Capture the cell that displays the provided text and extract its (X, Y) central coordinate. 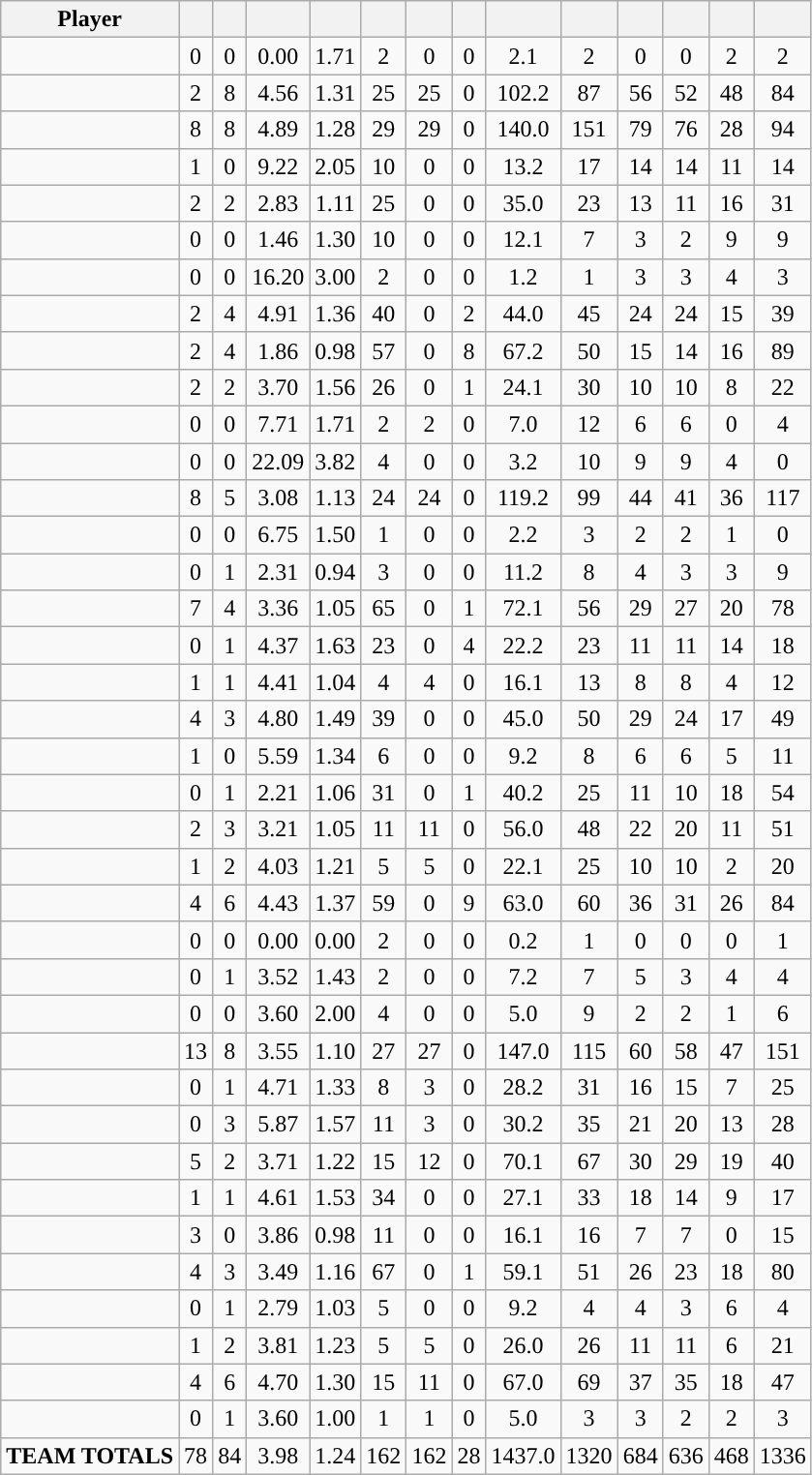
2.2 (523, 535)
119.2 (523, 498)
57 (383, 350)
1.57 (335, 1125)
33 (588, 1198)
636 (685, 1456)
Player (90, 19)
1.86 (279, 350)
3.82 (335, 462)
13.2 (523, 166)
4.61 (279, 1198)
2.83 (279, 203)
1.11 (335, 203)
49 (782, 719)
1.31 (335, 93)
4.43 (279, 903)
19 (732, 1161)
117 (782, 498)
11.2 (523, 572)
1.24 (335, 1456)
3.21 (279, 829)
1.34 (335, 756)
1.53 (335, 1198)
7.71 (279, 424)
89 (782, 350)
41 (685, 498)
1.49 (335, 719)
4.37 (279, 646)
1.13 (335, 498)
67.0 (523, 1382)
684 (641, 1456)
2.31 (279, 572)
87 (588, 93)
3.55 (279, 1050)
1.06 (335, 793)
1.50 (335, 535)
52 (685, 93)
65 (383, 609)
3.70 (279, 387)
80 (782, 1272)
76 (685, 130)
1.33 (335, 1088)
1.28 (335, 130)
9.22 (279, 166)
94 (782, 130)
69 (588, 1382)
22.1 (523, 866)
70.1 (523, 1161)
3.36 (279, 609)
1320 (588, 1456)
7.0 (523, 424)
12.1 (523, 240)
TEAM TOTALS (90, 1456)
1.10 (335, 1050)
37 (641, 1382)
63.0 (523, 903)
7.2 (523, 977)
24.1 (523, 387)
26.0 (523, 1345)
56.0 (523, 829)
1.23 (335, 1345)
79 (641, 130)
1.2 (523, 277)
2.05 (335, 166)
45 (588, 314)
1.36 (335, 314)
1.16 (335, 1272)
3.52 (279, 977)
59 (383, 903)
4.89 (279, 130)
3.49 (279, 1272)
22.2 (523, 646)
16.20 (279, 277)
58 (685, 1050)
147.0 (523, 1050)
54 (782, 793)
3.98 (279, 1456)
30.2 (523, 1125)
99 (588, 498)
44.0 (523, 314)
140.0 (523, 130)
4.71 (279, 1088)
3.86 (279, 1235)
6.75 (279, 535)
1.04 (335, 682)
4.41 (279, 682)
4.56 (279, 93)
1.37 (335, 903)
468 (732, 1456)
115 (588, 1050)
1.43 (335, 977)
72.1 (523, 609)
3.08 (279, 498)
1.22 (335, 1161)
34 (383, 1198)
1437.0 (523, 1456)
67.2 (523, 350)
44 (641, 498)
45.0 (523, 719)
2.21 (279, 793)
40.2 (523, 793)
4.80 (279, 719)
0.94 (335, 572)
1.21 (335, 866)
3.00 (335, 277)
5.87 (279, 1125)
4.91 (279, 314)
27.1 (523, 1198)
28.2 (523, 1088)
3.81 (279, 1345)
22.09 (279, 462)
1336 (782, 1456)
1.03 (335, 1309)
3.71 (279, 1161)
1.63 (335, 646)
5.59 (279, 756)
1.56 (335, 387)
2.79 (279, 1309)
2.1 (523, 56)
0.2 (523, 940)
2.00 (335, 1013)
1.00 (335, 1419)
4.03 (279, 866)
59.1 (523, 1272)
4.70 (279, 1382)
1.46 (279, 240)
35.0 (523, 203)
3.2 (523, 462)
102.2 (523, 93)
